Return [X, Y] of the center of cell containing provided text 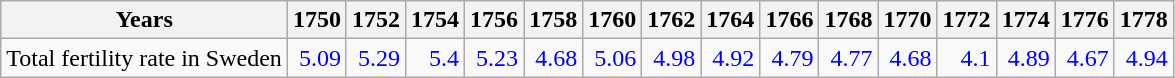
4.77 [848, 58]
Total fertility rate in Sweden [144, 58]
1770 [908, 20]
1756 [494, 20]
1750 [316, 20]
4.92 [730, 58]
1766 [790, 20]
1776 [1084, 20]
1772 [966, 20]
4.98 [672, 58]
4.89 [1026, 58]
4.94 [1144, 58]
4.1 [966, 58]
1764 [730, 20]
1758 [554, 20]
Years [144, 20]
1768 [848, 20]
5.4 [436, 58]
1754 [436, 20]
4.67 [1084, 58]
5.06 [612, 58]
5.09 [316, 58]
1760 [612, 20]
4.79 [790, 58]
1762 [672, 20]
5.23 [494, 58]
1752 [376, 20]
1778 [1144, 20]
1774 [1026, 20]
5.29 [376, 58]
